From the cell containing the given text, extract its center point as [x, y] coordinate. 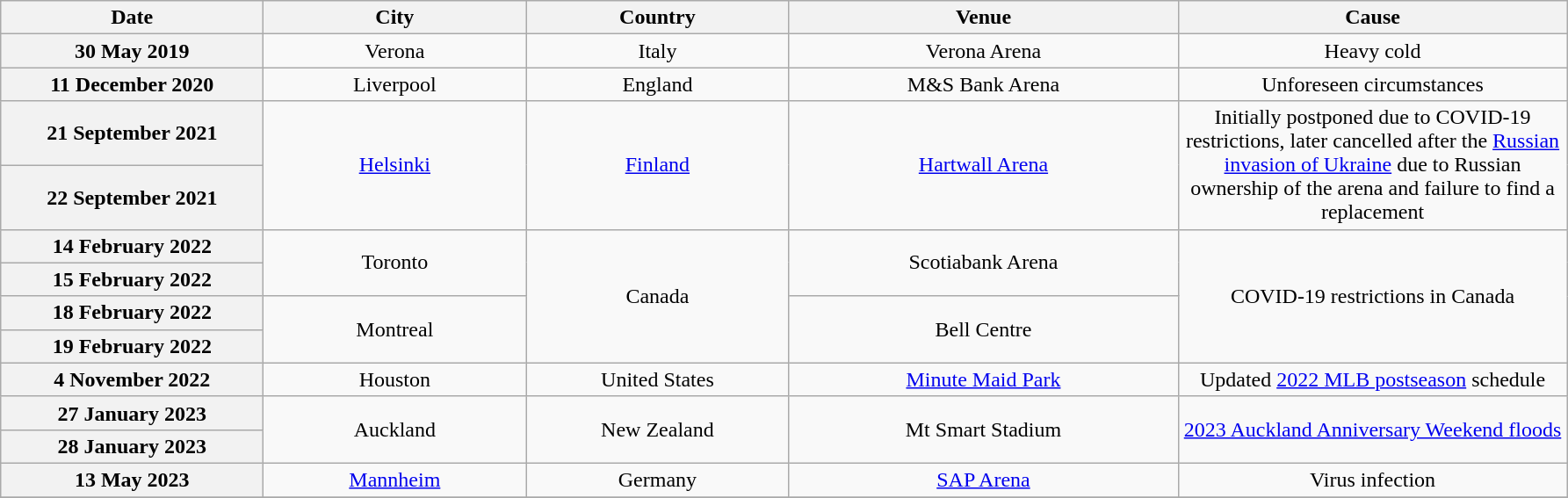
2023 Auckland Anniversary Weekend floods [1372, 429]
England [657, 84]
18 February 2022 [132, 313]
Hartwall Arena [984, 165]
Auckland [395, 429]
New Zealand [657, 429]
27 January 2023 [132, 413]
Verona Arena [984, 51]
M&S Bank Arena [984, 84]
15 February 2022 [132, 279]
Country [657, 18]
COVID-19 restrictions in Canada [1372, 296]
Germany [657, 480]
Heavy cold [1372, 51]
Canada [657, 296]
21 September 2021 [132, 134]
Scotiabank Arena [984, 263]
Helsinki [395, 165]
Date [132, 18]
13 May 2023 [132, 480]
Toronto [395, 263]
Venue [984, 18]
City [395, 18]
Mannheim [395, 480]
14 February 2022 [132, 246]
Virus infection [1372, 480]
Mt Smart Stadium [984, 429]
Finland [657, 165]
Houston [395, 379]
Updated 2022 MLB postseason schedule [1372, 379]
Liverpool [395, 84]
Italy [657, 51]
Verona [395, 51]
30 May 2019 [132, 51]
22 September 2021 [132, 197]
Cause [1372, 18]
28 January 2023 [132, 446]
Minute Maid Park [984, 379]
19 February 2022 [132, 346]
11 December 2020 [132, 84]
Montreal [395, 329]
Bell Centre [984, 329]
Unforeseen circumstances [1372, 84]
SAP Arena [984, 480]
United States [657, 379]
4 November 2022 [132, 379]
